Find where the given text appears and provide that cell's center as [X, Y] coordinate. 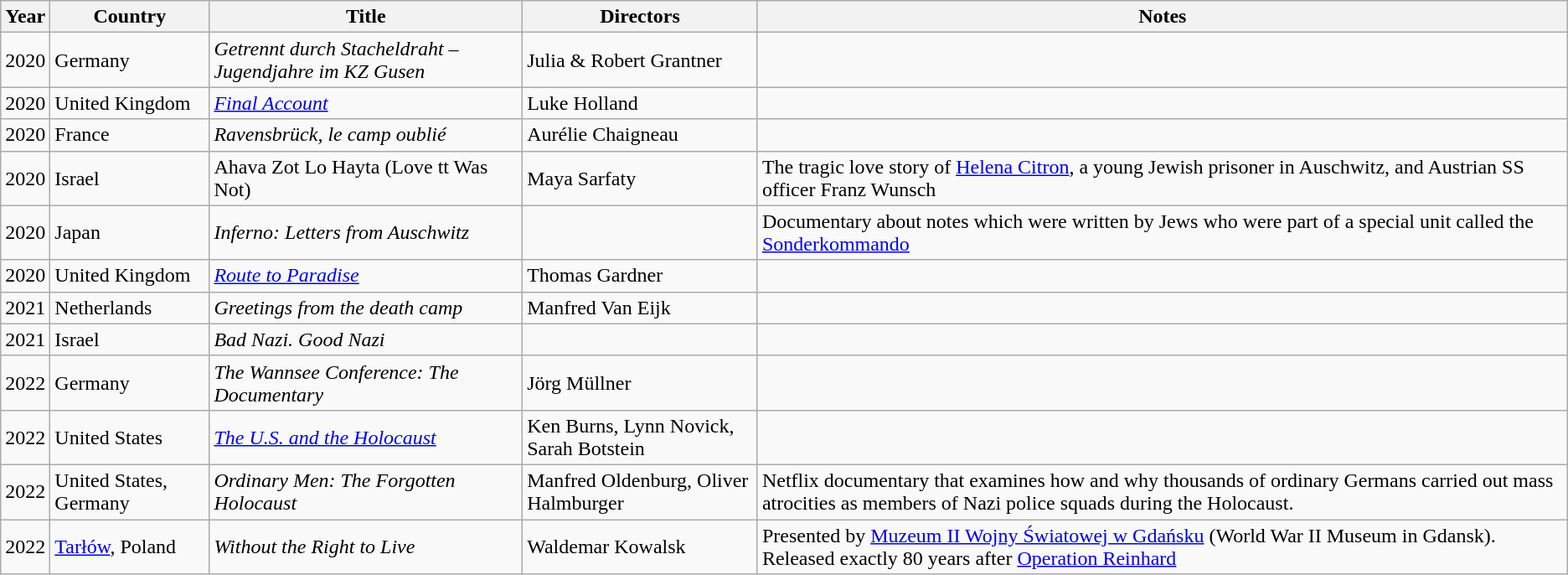
Final Account [366, 103]
Manfred Oldenburg, Oliver Halmburger [640, 491]
The Wannsee Conference: The Documentary [366, 382]
Country [130, 17]
The U.S. and the Holocaust [366, 438]
Notes [1163, 17]
Greetings from the death camp [366, 308]
Ordinary Men: The Forgotten Holocaust [366, 491]
Ahava Zot Lo Hayta (Love tt Was Not) [366, 178]
Documentary about notes which were written by Jews who were part of a special unit called the Sonderkommando [1163, 233]
Getrennt durch Stacheldraht – Jugendjahre im KZ Gusen [366, 60]
Presented by Muzeum II Wojny Światowej w Gdańsku (World War II Museum in Gdansk). Released exactly 80 years after Operation Reinhard [1163, 547]
Without the Right to Live [366, 547]
Manfred Van Eijk [640, 308]
Waldemar Kowalsk [640, 547]
Julia & Robert Grantner [640, 60]
The tragic love story of Helena Citron, a young Jewish prisoner in Auschwitz, and Austrian SS officer Franz Wunsch [1163, 178]
United States [130, 438]
Thomas Gardner [640, 276]
Ken Burns, Lynn Novick, Sarah Botstein [640, 438]
Route to Paradise [366, 276]
Directors [640, 17]
Title [366, 17]
Japan [130, 233]
United States, Germany [130, 491]
Maya Sarfaty [640, 178]
Inferno: Letters from Auschwitz [366, 233]
Netherlands [130, 308]
Ravensbrück, le camp oublié [366, 135]
Year [25, 17]
Luke Holland [640, 103]
Tarłów, Poland [130, 547]
Bad Nazi. Good Nazi [366, 339]
Jörg Müllner [640, 382]
Aurélie Chaigneau [640, 135]
France [130, 135]
